Scan for the cell matching the given text and deliver its (x, y) coordinate at center. 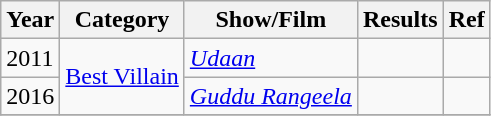
Ref (466, 20)
Category (122, 20)
Best Villain (122, 77)
Guddu Rangeela (270, 96)
Udaan (270, 58)
2011 (30, 58)
2016 (30, 96)
Show/Film (270, 20)
Year (30, 20)
Results (400, 20)
